Capture the cell that displays the provided text and extract its (X, Y) central coordinate. 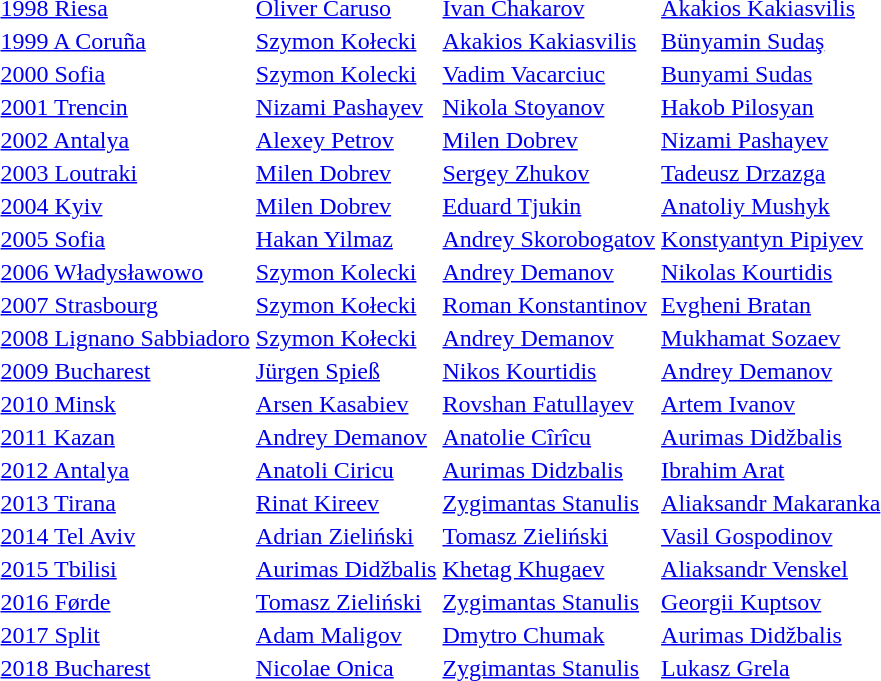
Roman Konstantinov (549, 305)
Anatolie Cîrîcu (549, 437)
Eduard Tjukin (549, 206)
Rovshan Fatullayev (549, 404)
Anatoli Ciricu (346, 470)
Khetag Khugaev (549, 569)
Nikos Kourtidis (549, 371)
Aurimas Didzbalis (549, 470)
Arsen Kasabiev (346, 404)
Adrian Zieliński (346, 536)
Rinat Kireev (346, 503)
Vadim Vacarciuc (549, 74)
Nizami Pashayev (346, 107)
Andrey Skorobogatov (549, 239)
Akakios Kakiasvilis (549, 41)
Jürgen Spieß (346, 371)
Sergey Zhukov (549, 173)
Alexey Petrov (346, 140)
Nikola Stoyanov (549, 107)
Dmytro Chumak (549, 635)
Hakan Yilmaz (346, 239)
Adam Maligov (346, 635)
Aurimas Didžbalis (346, 569)
